Find where the given text appears and provide that cell's center as [X, Y] coordinate. 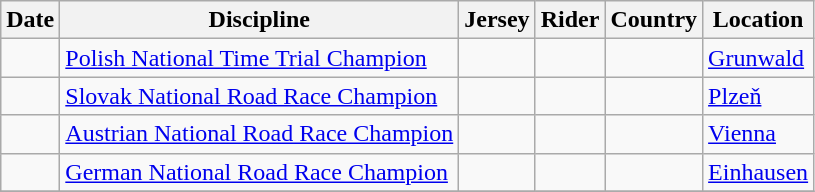
Date [30, 20]
Location [758, 20]
Discipline [260, 20]
Country [654, 20]
Polish National Time Trial Champion [260, 58]
Grunwald [758, 58]
Slovak National Road Race Champion [260, 96]
Jersey [497, 20]
German National Road Race Champion [260, 172]
Austrian National Road Race Champion [260, 134]
Rider [570, 20]
Einhausen [758, 172]
Plzeň [758, 96]
Vienna [758, 134]
